Search for the cell housing the specified text and yield its [x, y] center coordinate. 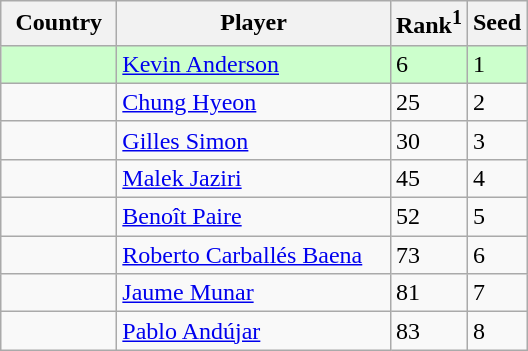
Rank1 [428, 24]
45 [428, 178]
Kevin Anderson [254, 64]
Country [59, 24]
Gilles Simon [254, 140]
Seed [496, 24]
25 [428, 102]
73 [428, 255]
8 [496, 331]
Jaume Munar [254, 293]
Pablo Andújar [254, 331]
Player [254, 24]
5 [496, 217]
Benoît Paire [254, 217]
52 [428, 217]
Malek Jaziri [254, 178]
3 [496, 140]
4 [496, 178]
30 [428, 140]
Roberto Carballés Baena [254, 255]
81 [428, 293]
2 [496, 102]
1 [496, 64]
83 [428, 331]
Chung Hyeon [254, 102]
7 [496, 293]
